Find where the given text appears and provide that cell's center as [x, y] coordinate. 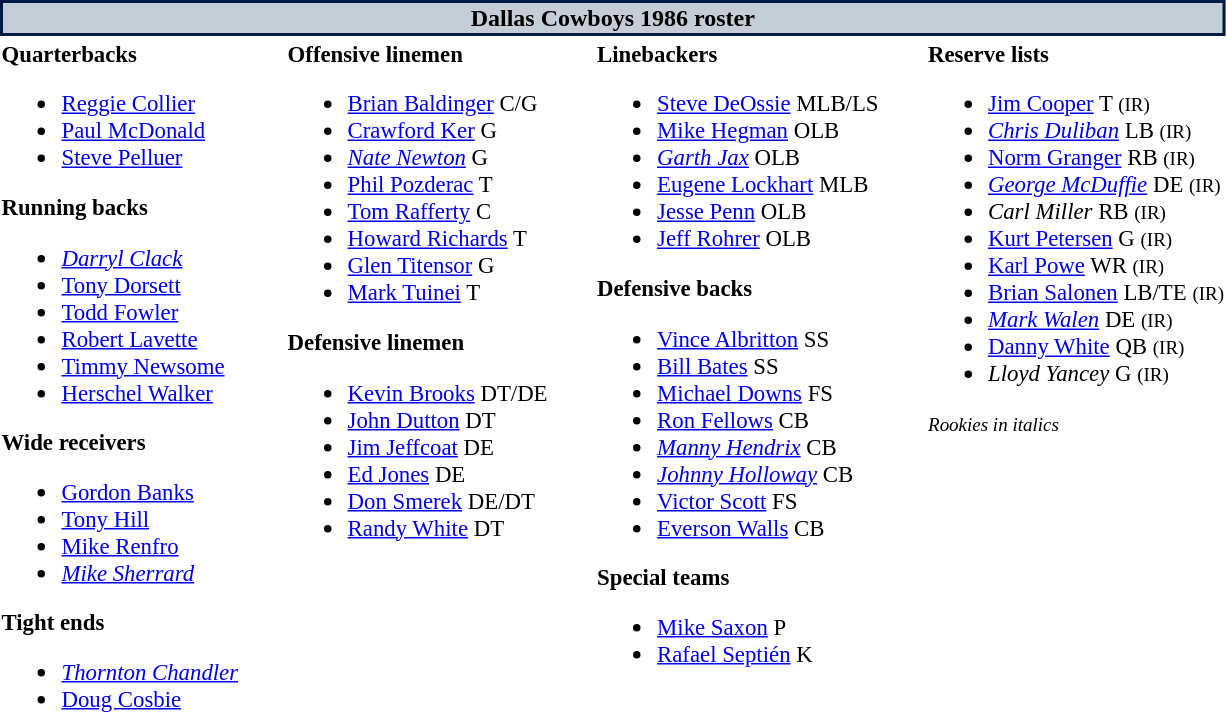
Dallas Cowboys 1986 roster [613, 18]
